Provide the [X, Y] coordinate of the cell's center where the given text is located.  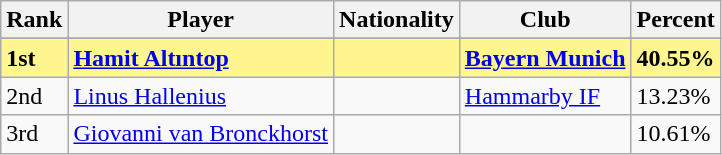
Rank [34, 20]
1st [34, 58]
Linus Hallenius [201, 96]
Club [545, 20]
Player [201, 20]
Hamit Altıntop [201, 58]
3rd [34, 134]
Bayern Munich [545, 58]
13.23% [676, 96]
2nd [34, 96]
40.55% [676, 58]
Nationality [397, 20]
Giovanni van Bronckhorst [201, 134]
10.61% [676, 134]
Hammarby IF [545, 96]
Percent [676, 20]
